Determine the [x, y] coordinate at the center of the cell enclosing the given text.  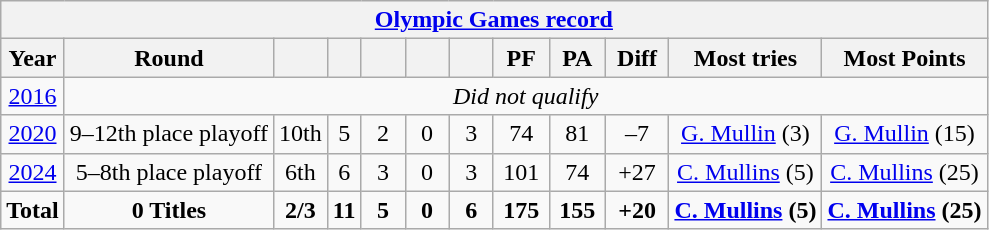
G. Mullin (3) [746, 134]
2 [383, 134]
155 [577, 210]
2/3 [301, 210]
Most tries [746, 58]
Diff [637, 58]
175 [521, 210]
Did not qualify [526, 96]
PF [521, 58]
Most Points [904, 58]
+27 [637, 172]
2020 [33, 134]
2016 [33, 96]
5–8th place playoff [168, 172]
81 [577, 134]
Total [33, 210]
Round [168, 58]
101 [521, 172]
11 [344, 210]
+20 [637, 210]
2024 [33, 172]
G. Mullin (15) [904, 134]
PA [577, 58]
10th [301, 134]
0 Titles [168, 210]
Year [33, 58]
Olympic Games record [494, 20]
–7 [637, 134]
6th [301, 172]
9–12th place playoff [168, 134]
